Extract the (X, Y) coordinate from the center of the cell holding the provided text.  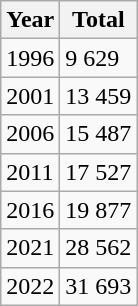
1996 (30, 58)
31 693 (98, 286)
19 877 (98, 210)
2006 (30, 134)
28 562 (98, 248)
2016 (30, 210)
Year (30, 20)
15 487 (98, 134)
2022 (30, 286)
2001 (30, 96)
17 527 (98, 172)
Total (98, 20)
2021 (30, 248)
13 459 (98, 96)
9 629 (98, 58)
2011 (30, 172)
